Provide the [x, y] coordinate of the cell's center where the given text is located.  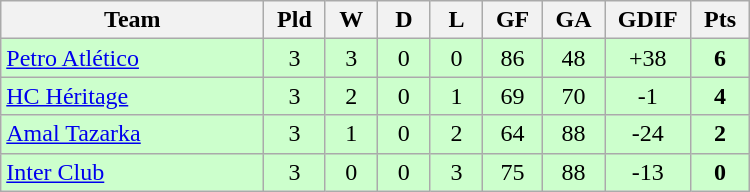
86 [513, 58]
L [456, 20]
Inter Club [132, 172]
GF [513, 20]
75 [513, 172]
48 [573, 58]
4 [720, 96]
W [352, 20]
GDIF [648, 20]
-1 [648, 96]
Amal Tazarka [132, 134]
Petro Atlético [132, 58]
64 [513, 134]
6 [720, 58]
Pts [720, 20]
Pld [294, 20]
HC Héritage [132, 96]
Team [132, 20]
70 [573, 96]
-24 [648, 134]
D [404, 20]
-13 [648, 172]
69 [513, 96]
+38 [648, 58]
GA [573, 20]
